Identify which cell holds the provided text, then report its (X, Y) central coordinate. 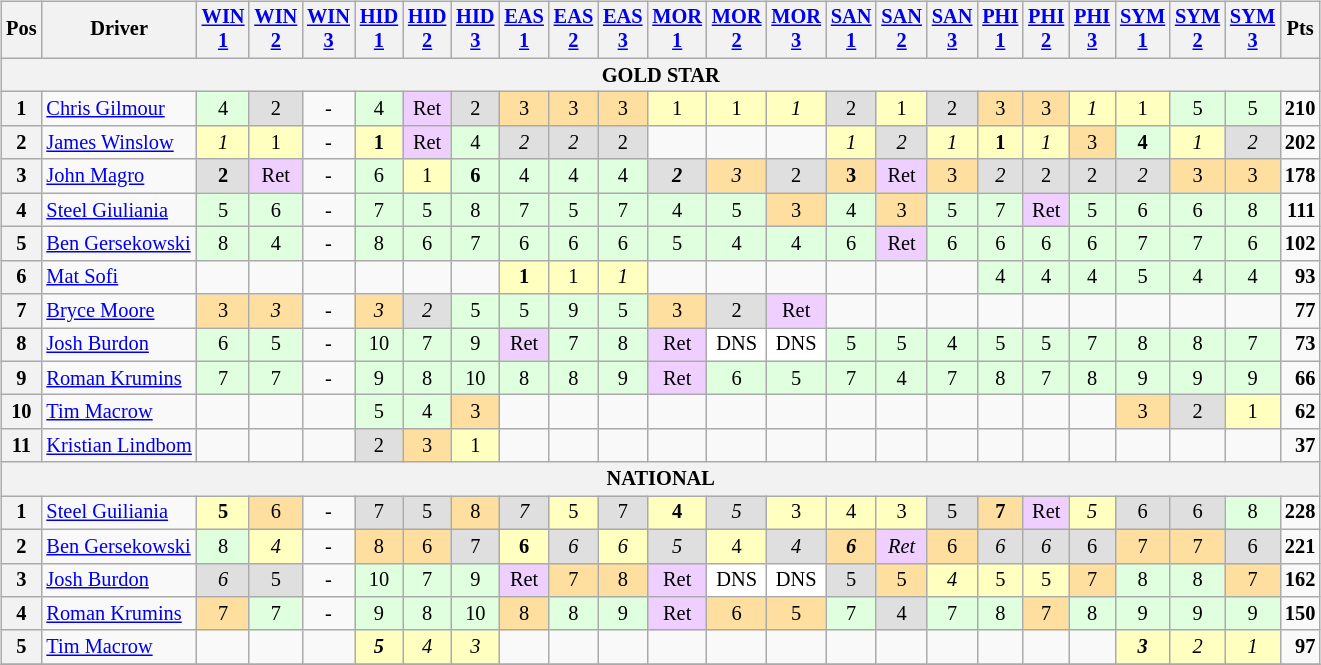
PHI2 (1046, 30)
221 (1300, 546)
GOLD STAR (660, 75)
SAN2 (901, 30)
210 (1300, 109)
Pts (1300, 30)
178 (1300, 176)
MOR2 (737, 30)
Driver (118, 30)
202 (1300, 143)
HID1 (379, 30)
228 (1300, 513)
Steel Giuliania (118, 210)
HID2 (427, 30)
PHI1 (1000, 30)
Pos (21, 30)
97 (1300, 647)
John Magro (118, 176)
MOR1 (677, 30)
Chris Gilmour (118, 109)
SYM2 (1198, 30)
62 (1300, 412)
HID3 (475, 30)
EAS2 (574, 30)
WIN2 (276, 30)
PHI3 (1092, 30)
162 (1300, 580)
37 (1300, 446)
102 (1300, 244)
111 (1300, 210)
EAS3 (622, 30)
SYM1 (1142, 30)
93 (1300, 277)
150 (1300, 614)
NATIONAL (660, 479)
MOR3 (796, 30)
73 (1300, 345)
11 (21, 446)
77 (1300, 311)
WIN1 (224, 30)
WIN3 (328, 30)
EAS1 (524, 30)
Steel Guiliania (118, 513)
Mat Sofi (118, 277)
James Winslow (118, 143)
SYM3 (1252, 30)
Kristian Lindbom (118, 446)
SAN3 (952, 30)
Bryce Moore (118, 311)
66 (1300, 378)
SAN1 (851, 30)
